Determine the (X, Y) coordinate at the center of the cell enclosing the given text.  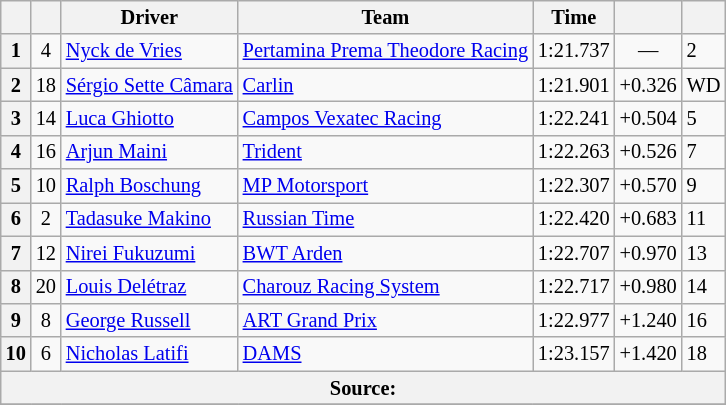
+0.980 (648, 287)
+0.504 (648, 118)
1 (16, 51)
Ralph Boschung (150, 186)
George Russell (150, 320)
1:23.157 (574, 354)
1:22.707 (574, 253)
Pertamina Prema Theodore Racing (386, 51)
12 (46, 253)
Nirei Fukuzumi (150, 253)
WD (704, 85)
1:22.241 (574, 118)
+0.970 (648, 253)
Time (574, 17)
1:21.737 (574, 51)
Charouz Racing System (386, 287)
1:22.263 (574, 152)
3 (16, 118)
Carlin (386, 85)
Nyck de Vries (150, 51)
Louis Delétraz (150, 287)
BWT Arden (386, 253)
Tadasuke Makino (150, 219)
Arjun Maini (150, 152)
— (648, 51)
MP Motorsport (386, 186)
Sérgio Sette Câmara (150, 85)
ART Grand Prix (386, 320)
+1.420 (648, 354)
Luca Ghiotto (150, 118)
Nicholas Latifi (150, 354)
Team (386, 17)
+0.526 (648, 152)
Driver (150, 17)
Russian Time (386, 219)
1:22.307 (574, 186)
+1.240 (648, 320)
1:22.717 (574, 287)
1:21.901 (574, 85)
Trident (386, 152)
1:22.420 (574, 219)
Campos Vexatec Racing (386, 118)
20 (46, 287)
11 (704, 219)
13 (704, 253)
1:22.977 (574, 320)
+0.326 (648, 85)
DAMS (386, 354)
Source: (364, 388)
+0.683 (648, 219)
+0.570 (648, 186)
